Locate the cell with the specified text and output its (X, Y) center coordinate. 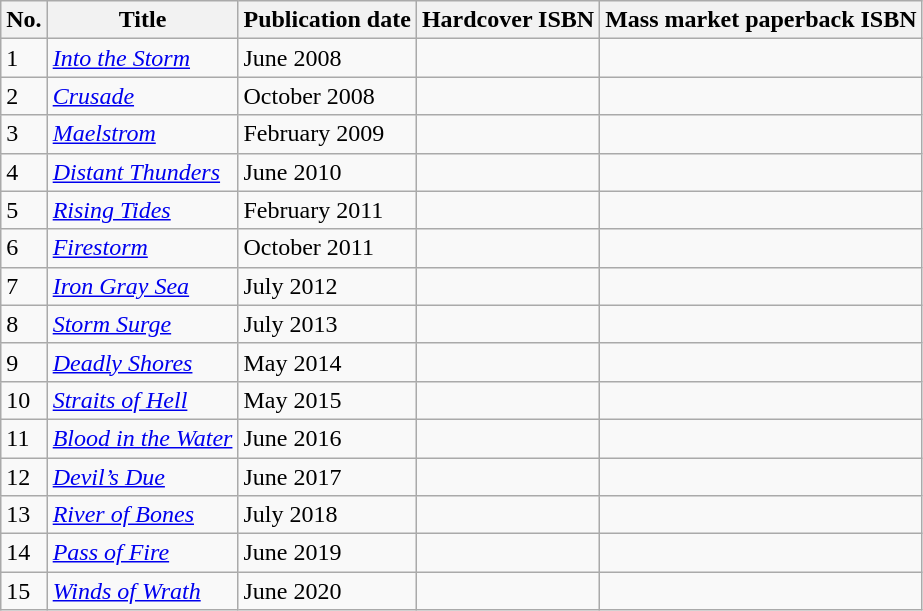
June 2017 (327, 477)
October 2011 (327, 248)
5 (24, 210)
June 2019 (327, 553)
11 (24, 438)
Title (142, 20)
October 2008 (327, 96)
July 2012 (327, 286)
June 2010 (327, 172)
Pass of Fire (142, 553)
June 2008 (327, 58)
3 (24, 134)
July 2013 (327, 324)
9 (24, 362)
8 (24, 324)
Straits of Hell (142, 400)
Publication date (327, 20)
12 (24, 477)
1 (24, 58)
Crusade (142, 96)
2 (24, 96)
Mass market paperback ISBN (761, 20)
May 2015 (327, 400)
July 2018 (327, 515)
No. (24, 20)
14 (24, 553)
13 (24, 515)
February 2011 (327, 210)
10 (24, 400)
May 2014 (327, 362)
Blood in the Water (142, 438)
Storm Surge (142, 324)
4 (24, 172)
Firestorm (142, 248)
15 (24, 591)
Rising Tides (142, 210)
Maelstrom (142, 134)
June 2020 (327, 591)
Deadly Shores (142, 362)
7 (24, 286)
Distant Thunders (142, 172)
Devil’s Due (142, 477)
Iron Gray Sea (142, 286)
Winds of Wrath (142, 591)
River of Bones (142, 515)
Into the Storm (142, 58)
June 2016 (327, 438)
6 (24, 248)
February 2009 (327, 134)
Hardcover ISBN (508, 20)
